From the cell containing the given text, extract its center point as (x, y) coordinate. 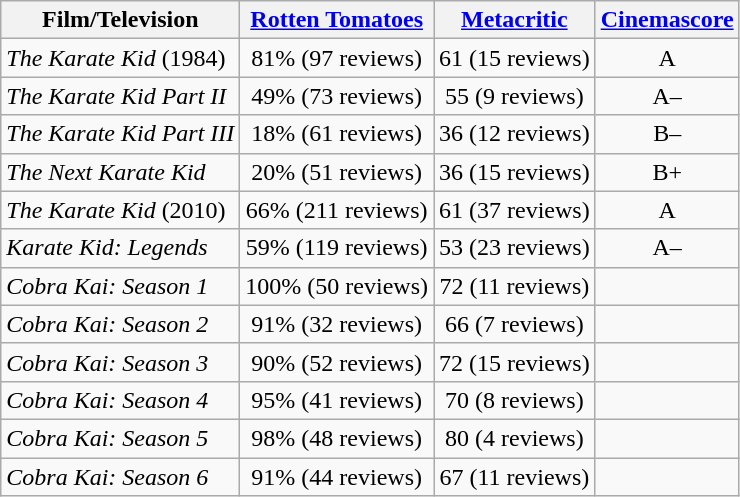
Cobra Kai: Season 2 (120, 324)
80 (4 reviews) (515, 438)
91% (44 reviews) (337, 477)
B+ (667, 172)
Cobra Kai: Season 4 (120, 400)
The Next Karate Kid (120, 172)
61 (37 reviews) (515, 210)
72 (15 reviews) (515, 362)
Rotten Tomatoes (337, 20)
36 (15 reviews) (515, 172)
Cobra Kai: Season 1 (120, 286)
90% (52 reviews) (337, 362)
72 (11 reviews) (515, 286)
The Karate Kid (1984) (120, 58)
91% (32 reviews) (337, 324)
The Karate Kid (2010) (120, 210)
Cobra Kai: Season 3 (120, 362)
20% (51 reviews) (337, 172)
36 (12 reviews) (515, 134)
61 (15 reviews) (515, 58)
59% (119 reviews) (337, 248)
The Karate Kid Part II (120, 96)
81% (97 reviews) (337, 58)
Cobra Kai: Season 5 (120, 438)
95% (41 reviews) (337, 400)
The Karate Kid Part III (120, 134)
Film/Television (120, 20)
67 (11 reviews) (515, 477)
Cobra Kai: Season 6 (120, 477)
98% (48 reviews) (337, 438)
49% (73 reviews) (337, 96)
55 (9 reviews) (515, 96)
Cinemascore (667, 20)
100% (50 reviews) (337, 286)
70 (8 reviews) (515, 400)
Metacritic (515, 20)
53 (23 reviews) (515, 248)
Karate Kid: Legends (120, 248)
B– (667, 134)
66% (211 reviews) (337, 210)
66 (7 reviews) (515, 324)
18% (61 reviews) (337, 134)
